Scan for the cell matching the given text and deliver its [X, Y] coordinate at center. 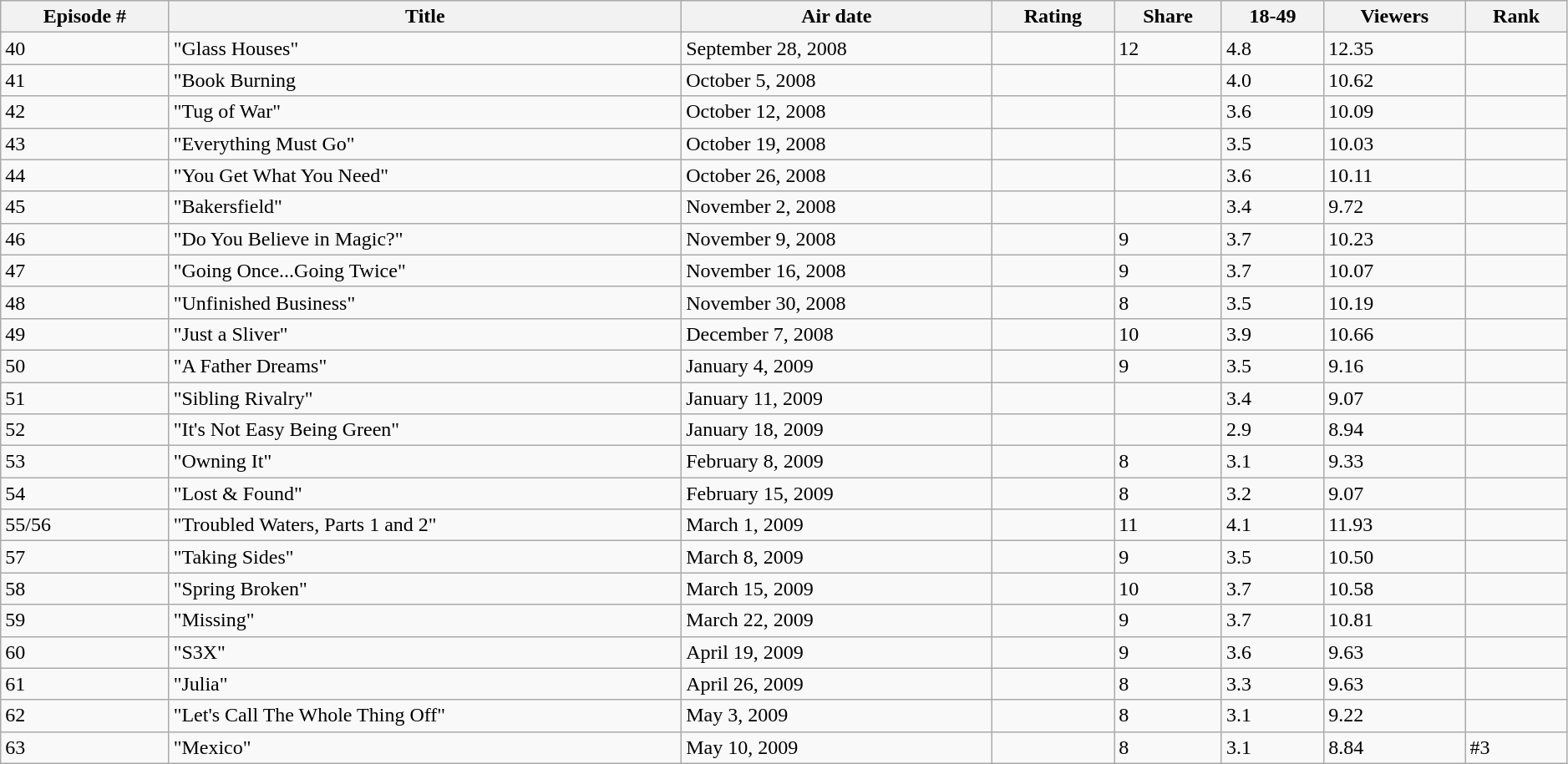
62 [85, 716]
10.19 [1395, 302]
54 [85, 493]
Title [425, 17]
59 [85, 620]
"Do You Believe in Magic?" [425, 239]
3.2 [1272, 493]
11.93 [1395, 525]
18-49 [1272, 17]
May 10, 2009 [837, 747]
March 1, 2009 [837, 525]
"Mexico" [425, 747]
January 11, 2009 [837, 398]
49 [85, 334]
2.9 [1272, 430]
September 28, 2008 [837, 48]
3.3 [1272, 684]
9.16 [1395, 366]
55/56 [85, 525]
"Spring Broken" [425, 589]
November 2, 2008 [837, 207]
"Let's Call The Whole Thing Off" [425, 716]
October 19, 2008 [837, 144]
51 [85, 398]
"S3X" [425, 652]
April 19, 2009 [837, 652]
57 [85, 557]
47 [85, 271]
10.11 [1395, 175]
December 7, 2008 [837, 334]
"Lost & Found" [425, 493]
November 9, 2008 [837, 239]
November 16, 2008 [837, 271]
"You Get What You Need" [425, 175]
9.22 [1395, 716]
58 [85, 589]
43 [85, 144]
45 [85, 207]
41 [85, 80]
61 [85, 684]
"A Father Dreams" [425, 366]
3.9 [1272, 334]
10.50 [1395, 557]
March 22, 2009 [837, 620]
"Glass Houses" [425, 48]
"Owning It" [425, 462]
63 [85, 747]
"Tug of War" [425, 112]
10.58 [1395, 589]
"Just a Sliver" [425, 334]
May 3, 2009 [837, 716]
42 [85, 112]
"Bakersfield" [425, 207]
"Everything Must Go" [425, 144]
10.81 [1395, 620]
10.62 [1395, 80]
Rank [1516, 17]
January 4, 2009 [837, 366]
10.09 [1395, 112]
Air date [837, 17]
#3 [1516, 747]
40 [85, 48]
"Taking Sides" [425, 557]
8.94 [1395, 430]
50 [85, 366]
4.0 [1272, 80]
"It's Not Easy Being Green" [425, 430]
12 [1168, 48]
"Julia" [425, 684]
10.03 [1395, 144]
"Unfinished Business" [425, 302]
46 [85, 239]
January 18, 2009 [837, 430]
4.1 [1272, 525]
53 [85, 462]
"Going Once...Going Twice" [425, 271]
44 [85, 175]
"Missing" [425, 620]
8.84 [1395, 747]
March 8, 2009 [837, 557]
October 5, 2008 [837, 80]
4.8 [1272, 48]
12.35 [1395, 48]
Episode # [85, 17]
"Sibling Rivalry" [425, 398]
9.33 [1395, 462]
52 [85, 430]
Viewers [1395, 17]
November 30, 2008 [837, 302]
10.66 [1395, 334]
Rating [1053, 17]
10.23 [1395, 239]
Share [1168, 17]
9.72 [1395, 207]
February 8, 2009 [837, 462]
48 [85, 302]
11 [1168, 525]
October 26, 2008 [837, 175]
10.07 [1395, 271]
March 15, 2009 [837, 589]
April 26, 2009 [837, 684]
60 [85, 652]
October 12, 2008 [837, 112]
"Book Burning [425, 80]
February 15, 2009 [837, 493]
"Troubled Waters, Parts 1 and 2" [425, 525]
